Extract the (X, Y) coordinate from the center of the cell holding the provided text.  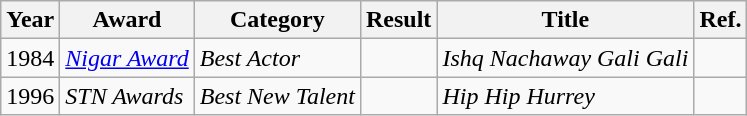
STN Awards (127, 96)
Category (277, 20)
Year (30, 20)
Award (127, 20)
Best Actor (277, 58)
1984 (30, 58)
Ishq Nachaway Gali Gali (566, 58)
1996 (30, 96)
Best New Talent (277, 96)
Title (566, 20)
Hip Hip Hurrey (566, 96)
Nigar Award (127, 58)
Ref. (720, 20)
Result (398, 20)
